Return the (X, Y) coordinate for the center point of the cell that contains the specified text.  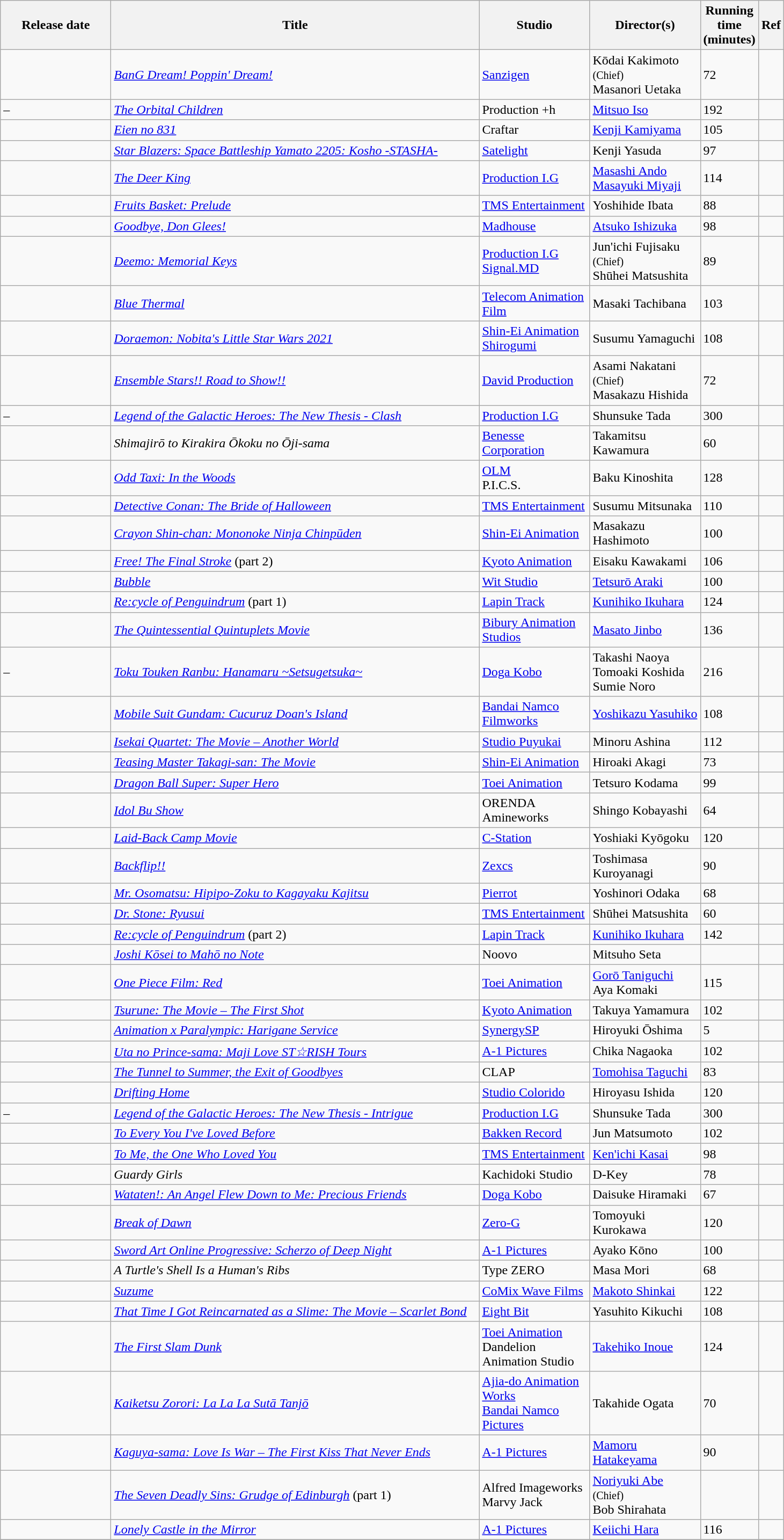
Takashi NaoyaTomoaki KoshidaSumie Noro (645, 672)
C-Station (534, 838)
The Seven Deadly Sins: Grudge of Edinburgh (part 1) (295, 1495)
Backflip!! (295, 866)
Kenji Kamiyama (645, 130)
Fruits Basket: Prelude (295, 206)
Isekai Quartet: The Movie – Another World (295, 742)
The Quintessential Quintuplets Movie (295, 629)
Dr. Stone: Ryusui (295, 914)
Joshi Kōsei to Mahō no Note (295, 955)
Bibury Animation Studios (534, 629)
Baku Kinoshita (645, 478)
116 (729, 1530)
Mamoru Hatakeyama (645, 1452)
OLMP.I.C.S. (534, 478)
Minoru Ashina (645, 742)
Bakken Record (534, 1134)
Doraemon: Nobita's Little Star Wars 2021 (295, 338)
Zero-G (534, 1222)
Goodbye, Don Glees! (295, 226)
Star Blazers: Space Battleship Yamato 2205: Kosho -STASHA- (295, 150)
To Me, the One Who Loved You (295, 1154)
Lonely Castle in the Mirror (295, 1530)
Dragon Ball Super: Super Hero (295, 782)
Takahide Ogata (645, 1403)
Toei AnimationDandelion Animation Studio (534, 1346)
89 (729, 261)
Ayako Kōno (645, 1250)
Wataten!: An Angel Flew Down to Me: Precious Friends (295, 1195)
Gorō TaniguchiAya Komaki (645, 983)
73 (729, 762)
Kaguya-sama: Love Is War – The First Kiss That Never Ends (295, 1452)
Bubble (295, 582)
Re:cycle of Penguindrum (part 2) (295, 934)
D-Key (645, 1174)
192 (729, 110)
The First Slam Dunk (295, 1346)
Toku Touken Ranbu: Hanamaru ~Setsugetsuka~ (295, 672)
Ken'ichi Kasai (645, 1154)
Ajia-do Animation WorksBandai Namco Pictures (534, 1403)
To Every You I've Loved Before (295, 1134)
Shingo Kobayashi (645, 810)
Mitsuo Iso (645, 110)
Blue Thermal (295, 303)
5 (729, 1030)
Production +h (534, 110)
Sword Art Online Progressive: Scherzo of Deep Night (295, 1250)
103 (729, 303)
The Tunnel to Summer, the Exit of Goodbyes (295, 1072)
Mr. Osomatsu: Hipipo-Zoku to Kagayaku Kajitsu (295, 894)
BanG Dream! Poppin' Dream! (295, 75)
Asami Nakatani (Chief)Masakazu Hishida (645, 380)
Pierrot (534, 894)
110 (729, 506)
Ref (771, 25)
Animation x Paralympic: Harigane Service (295, 1030)
Yasuhito Kikuchi (645, 1311)
Alfred ImageworksMarvy Jack (534, 1495)
112 (729, 742)
Shūhei Matsushita (645, 914)
Masakazu Hashimoto (645, 534)
One Piece Film: Red (295, 983)
Re:cycle of Penguindrum (part 1) (295, 602)
Daisuke Hiramaki (645, 1195)
Eight Bit (534, 1311)
Detective Conan: The Bride of Halloween (295, 506)
Jun Matsumoto (645, 1134)
CLAP (534, 1072)
Kōdai Kakimoto (Chief)Masanori Uetaka (645, 75)
Ensemble Stars!! Road to Show!! (295, 380)
Deemo: Memorial Keys (295, 261)
115 (729, 983)
Legend of the Galactic Heroes: The New Thesis - Intrigue (295, 1113)
Sanzigen (534, 75)
Mobile Suit Gundam: Cucuruz Doan's Island (295, 714)
Masato Jinbo (645, 629)
Uta no Prince-sama: Maji Love ST☆RISH Tours (295, 1051)
88 (729, 206)
Craftar (534, 130)
Tetsurō Araki (645, 582)
Masashi AndoMasayuki Miyaji (645, 178)
Studio Colorido (534, 1093)
Takehiko Inoue (645, 1346)
216 (729, 672)
105 (729, 130)
Masaki Tachibana (645, 303)
The Orbital Children (295, 110)
142 (729, 934)
Kachidoki Studio (534, 1174)
Kaiketsu Zorori: La La La Sutā Tanjō (295, 1403)
Yoshikazu Yasuhiko (645, 714)
Laid-Back Camp Movie (295, 838)
Type ZERO (534, 1270)
Toshimasa Kuroyanagi (645, 866)
Break of Dawn (295, 1222)
Tetsuro Kodama (645, 782)
Susumu Yamaguchi (645, 338)
A Turtle's Shell Is a Human's Ribs (295, 1270)
78 (729, 1174)
Satelight (534, 150)
Bandai Namco Filmworks (534, 714)
Hiroaki Akagi (645, 762)
Free! The Final Stroke (part 2) (295, 561)
Eisaku Kawakami (645, 561)
83 (729, 1072)
106 (729, 561)
Running time (minutes) (729, 25)
Director(s) (645, 25)
That Time I Got Reincarnated as a Slime: The Movie – Scarlet Bond (295, 1311)
Hiroyasu Ishida (645, 1093)
Guardy Girls (295, 1174)
99 (729, 782)
Masa Mori (645, 1270)
Suzume (295, 1291)
114 (729, 178)
Telecom Animation Film (534, 303)
Takamitsu Kawamura (645, 444)
Tomohisa Taguchi (645, 1072)
Drifting Home (295, 1093)
128 (729, 478)
Yoshihide Ibata (645, 206)
Shimajirō to Kirakira Ōkoku no Ōji-sama (295, 444)
Tomoyuki Kurokawa (645, 1222)
SynergySP (534, 1030)
Takuya Yamamura (645, 1010)
Crayon Shin-chan: Mononoke Ninja Chinpūden (295, 534)
Mitsuho Seta (645, 955)
97 (729, 150)
Title (295, 25)
Benesse Corporation (534, 444)
ORENDAAmineworks (534, 810)
Madhouse (534, 226)
122 (729, 1291)
Yoshinori Odaka (645, 894)
CoMix Wave Films (534, 1291)
Chika Nagaoka (645, 1051)
Jun'ichi Fujisaku (Chief)Shūhei Matsushita (645, 261)
Wit Studio (534, 582)
Studio (534, 25)
Noovo (534, 955)
Noriyuki Abe (Chief)Bob Shirahata (645, 1495)
64 (729, 810)
Susumu Mitsunaka (645, 506)
Release date (56, 25)
Hiroyuki Ōshima (645, 1030)
David Production (534, 380)
Eien no 831 (295, 130)
Shin-Ei AnimationShirogumi (534, 338)
Idol Bu Show (295, 810)
Tsurune: The Movie – The First Shot (295, 1010)
Production I.GSignal.MD (534, 261)
Atsuko Ishizuka (645, 226)
Kenji Yasuda (645, 150)
Makoto Shinkai (645, 1291)
Odd Taxi: In the Woods (295, 478)
Yoshiaki Kyōgoku (645, 838)
Teasing Master Takagi-san: The Movie (295, 762)
70 (729, 1403)
Legend of the Galactic Heroes: The New Thesis - Clash (295, 415)
The Deer King (295, 178)
136 (729, 629)
Zexcs (534, 866)
Studio Puyukai (534, 742)
67 (729, 1195)
Keiichi Hara (645, 1530)
